Return the (x, y) coordinate for the center point of the cell that contains the specified text.  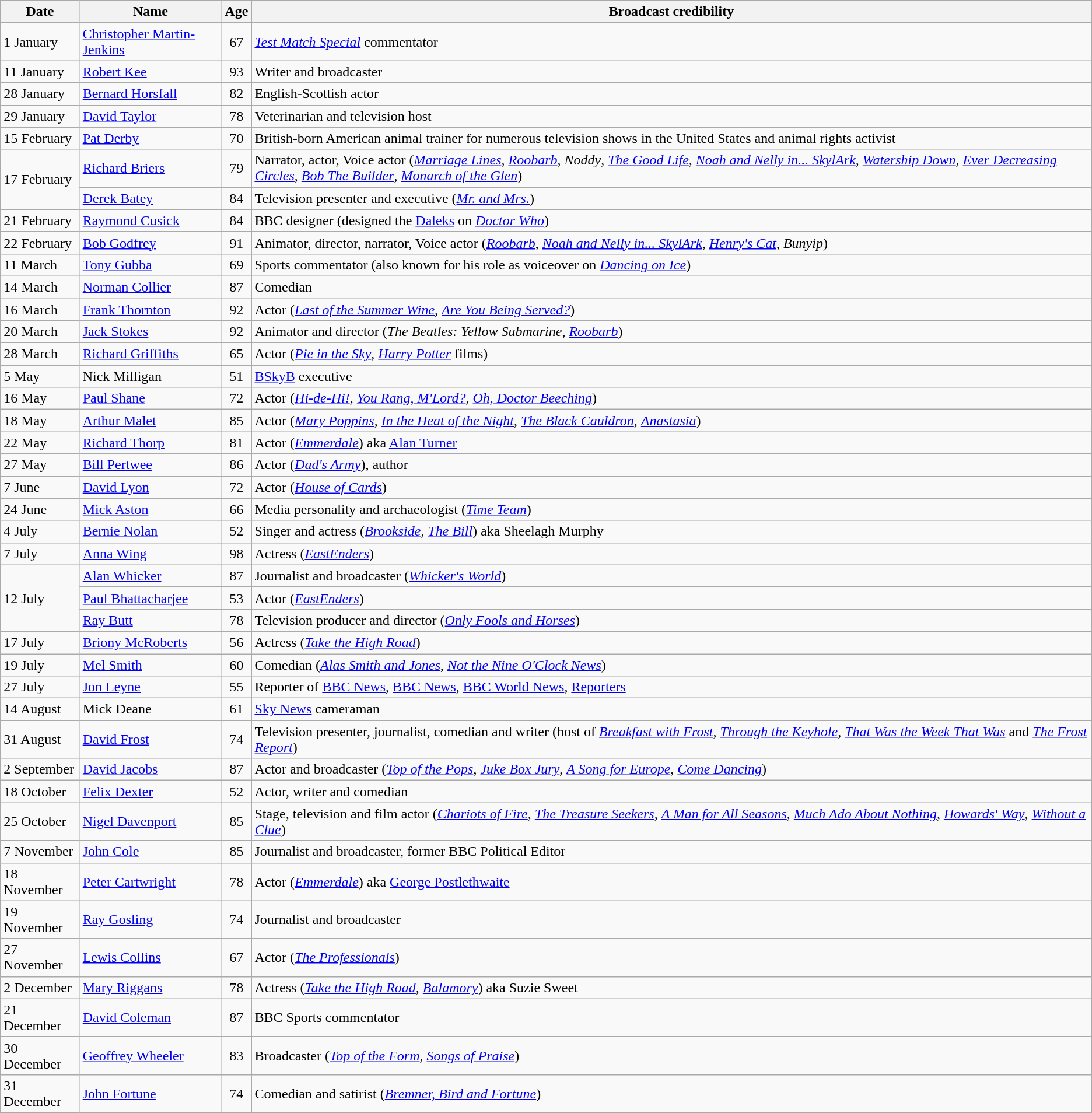
86 (237, 465)
Alan Whicker (150, 576)
Comedian (Alas Smith and Jones, Not the Nine O'Clock News) (671, 664)
65 (237, 354)
Actor, writer and comedian (671, 792)
16 May (40, 398)
98 (237, 554)
Norman Collier (150, 287)
Pat Derby (150, 138)
Actor (Last of the Summer Wine, Are You Being Served?) (671, 310)
27 November (40, 958)
Test Match Special commentator (671, 42)
Robert Kee (150, 72)
25 October (40, 821)
16 March (40, 310)
Date (40, 12)
24 June (40, 509)
Actor (Dad's Army), author (671, 465)
Ray Butt (150, 620)
27 May (40, 465)
Writer and broadcaster (671, 72)
27 July (40, 687)
83 (237, 1056)
David Frost (150, 740)
David Jacobs (150, 769)
21 February (40, 220)
Richard Griffiths (150, 354)
Animator, director, narrator, Voice actor (Roobarb, Noah and Nelly in... SkylArk, Henry's Cat, Bunyip) (671, 243)
81 (237, 443)
11 January (40, 72)
20 March (40, 332)
David Coleman (150, 1017)
John Cole (150, 852)
Richard Thorp (150, 443)
Broadcast credibility (671, 12)
7 June (40, 487)
66 (237, 509)
Frank Thornton (150, 310)
Paul Shane (150, 398)
Actor (Emmerdale) aka Alan Turner (671, 443)
David Lyon (150, 487)
Actor (House of Cards) (671, 487)
Animator and director (The Beatles: Yellow Submarine, Roobarb) (671, 332)
Richard Briers (150, 168)
17 February (40, 180)
69 (237, 265)
22 May (40, 443)
Bob Godfrey (150, 243)
Sky News cameraman (671, 709)
11 March (40, 265)
91 (237, 243)
Media personality and archaeologist (Time Team) (671, 509)
5 May (40, 376)
BBC designer (designed the Daleks on Doctor Who) (671, 220)
Peter Cartwright (150, 882)
Actress (Take the High Road) (671, 642)
Geoffrey Wheeler (150, 1056)
Reporter of BBC News, BBC News, BBC World News, Reporters (671, 687)
14 August (40, 709)
2 December (40, 988)
Bernard Horsfall (150, 94)
18 November (40, 882)
93 (237, 72)
Mel Smith (150, 664)
Broadcaster (Top of the Form, Songs of Praise) (671, 1056)
19 July (40, 664)
31 December (40, 1093)
Nigel Davenport (150, 821)
1 January (40, 42)
Actor (Mary Poppins, In the Heat of the Night, The Black Cauldron, Anastasia) (671, 421)
15 February (40, 138)
7 July (40, 554)
28 March (40, 354)
Tony Gubba (150, 265)
Derek Batey (150, 198)
Actor (Emmerdale) aka George Postlethwaite (671, 882)
Name (150, 12)
Paul Bhattacharjee (150, 598)
Comedian (671, 287)
28 January (40, 94)
Lewis Collins (150, 958)
55 (237, 687)
Anna Wing (150, 554)
Actor and broadcaster (Top of the Pops, Juke Box Jury, A Song for Europe, Come Dancing) (671, 769)
29 January (40, 116)
Journalist and broadcaster, former BBC Political Editor (671, 852)
Actress (Take the High Road, Balamory) aka Suzie Sweet (671, 988)
Actor (EastEnders) (671, 598)
31 August (40, 740)
Veterinarian and television host (671, 116)
4 July (40, 531)
Television presenter and executive (Mr. and Mrs.) (671, 198)
30 December (40, 1056)
Journalist and broadcaster (671, 919)
Nick Milligan (150, 376)
Christopher Martin-Jenkins (150, 42)
Age (237, 12)
Actor (Hi-de-Hi!, You Rang, M'Lord?, Oh, Doctor Beeching) (671, 398)
Bernie Nolan (150, 531)
Comedian and satirist (Bremner, Bird and Fortune) (671, 1093)
Television producer and director (Only Fools and Horses) (671, 620)
56 (237, 642)
BBC Sports commentator (671, 1017)
Jack Stokes (150, 332)
82 (237, 94)
Bill Pertwee (150, 465)
Actor (The Professionals) (671, 958)
BSkyB executive (671, 376)
David Taylor (150, 116)
Arthur Malet (150, 421)
18 October (40, 792)
John Fortune (150, 1093)
Mick Aston (150, 509)
2 September (40, 769)
Actor (Pie in the Sky, Harry Potter films) (671, 354)
Mick Deane (150, 709)
79 (237, 168)
Raymond Cusick (150, 220)
Mary Riggans (150, 988)
Sports commentator (also known for his role as voiceover on Dancing on Ice) (671, 265)
English-Scottish actor (671, 94)
British-born American animal trainer for numerous television shows in the United States and animal rights activist (671, 138)
18 May (40, 421)
Jon Leyne (150, 687)
70 (237, 138)
Journalist and broadcaster (Whicker's World) (671, 576)
12 July (40, 598)
Singer and actress (Brookside, The Bill) aka Sheelagh Murphy (671, 531)
14 March (40, 287)
Briony McRoberts (150, 642)
22 February (40, 243)
21 December (40, 1017)
51 (237, 376)
Actress (EastEnders) (671, 554)
53 (237, 598)
60 (237, 664)
61 (237, 709)
Ray Gosling (150, 919)
17 July (40, 642)
19 November (40, 919)
Felix Dexter (150, 792)
7 November (40, 852)
